Return [X, Y] of the center of cell containing provided text 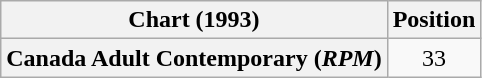
Chart (1993) [194, 20]
Position [434, 20]
Canada Adult Contemporary (RPM) [194, 58]
33 [434, 58]
